Determine the [x, y] coordinate at the center of the cell enclosing the given text.  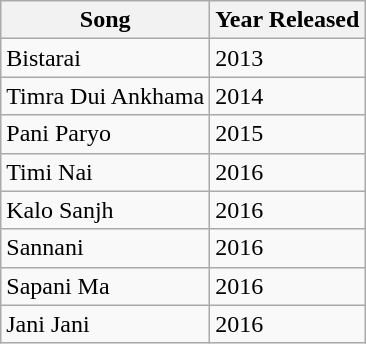
Song [106, 20]
2015 [288, 134]
Sapani Ma [106, 286]
Timi Nai [106, 172]
Bistarai [106, 58]
Year Released [288, 20]
Jani Jani [106, 324]
2013 [288, 58]
2014 [288, 96]
Sannani [106, 248]
Kalo Sanjh [106, 210]
Pani Paryo [106, 134]
Timra Dui Ankhama [106, 96]
